Pinpoint the cell where the given text exists, returning its [x, y] midpoint coordinate. 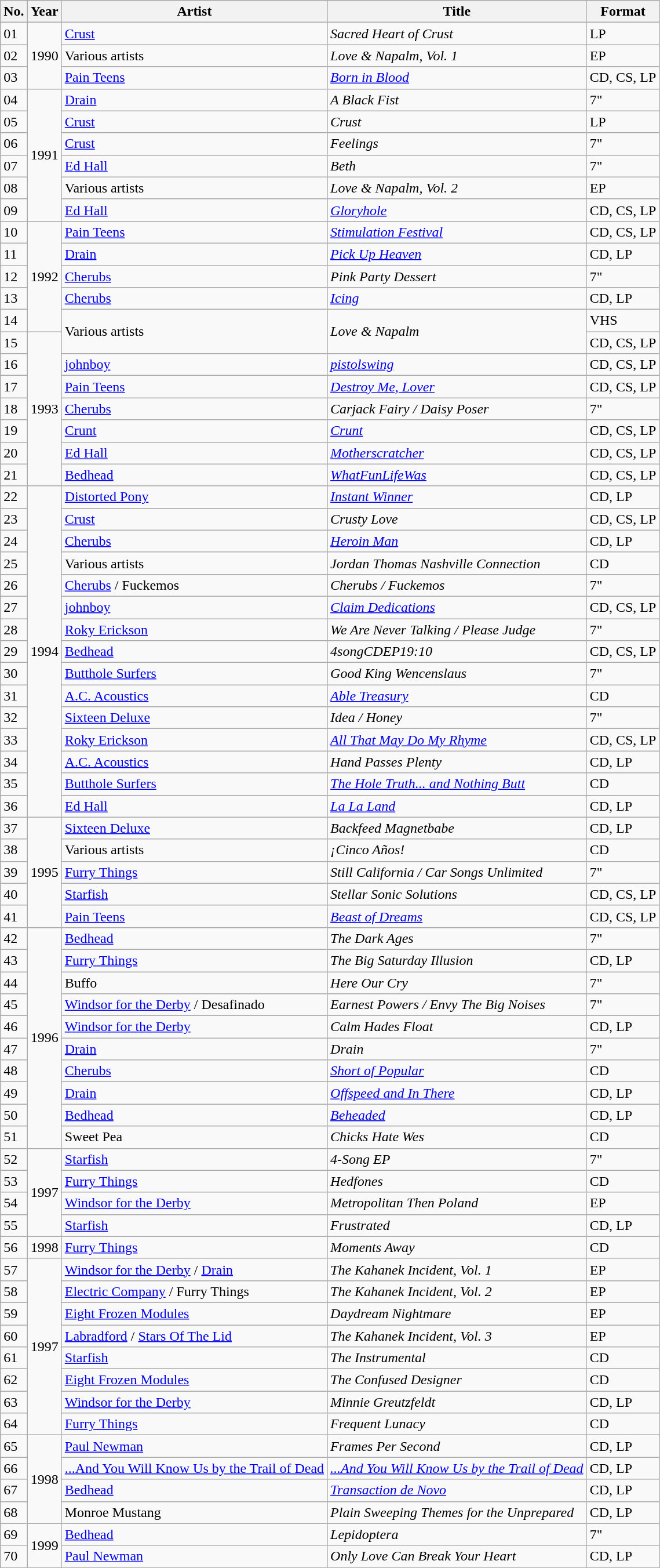
Icing [457, 299]
The Hole Truth... and Nothing Butt [457, 784]
09 [14, 210]
32 [14, 718]
The Kahanek Incident, Vol. 1 [457, 1269]
12 [14, 277]
04 [14, 100]
Crusty Love [457, 519]
58 [14, 1291]
1990 [44, 56]
Buffo [194, 983]
No. [14, 12]
Artist [194, 12]
15 [14, 343]
Here Our Cry [457, 983]
54 [14, 1203]
33 [14, 740]
17 [14, 387]
31 [14, 696]
Stellar Sonic Solutions [457, 894]
The Instrumental [457, 1358]
05 [14, 122]
Hand Passes Plenty [457, 762]
55 [14, 1225]
02 [14, 56]
Frames Per Second [457, 1446]
Short of Popular [457, 1071]
53 [14, 1181]
Format [623, 12]
47 [14, 1049]
35 [14, 784]
50 [14, 1115]
64 [14, 1424]
39 [14, 872]
Plain Sweeping Themes for the Unprepared [457, 1512]
Distorted Pony [194, 497]
Beth [457, 166]
Still California / Car Songs Unlimited [457, 872]
19 [14, 431]
1991 [44, 155]
06 [14, 144]
Only Love Can Break Your Heart [457, 1556]
36 [14, 806]
07 [14, 166]
Sweet Pea [194, 1137]
Able Treasury [457, 696]
65 [14, 1446]
The Confused Designer [457, 1380]
pistolswing [457, 365]
Beheaded [457, 1115]
Lepidoptera [457, 1534]
The Dark Ages [457, 938]
VHS [623, 321]
Offspeed and In There [457, 1093]
08 [14, 188]
22 [14, 497]
Moments Away [457, 1247]
Windsor for the Derby / Drain [194, 1269]
14 [14, 321]
¡Cinco Años! [457, 850]
52 [14, 1159]
60 [14, 1335]
Stimulation Festival [457, 232]
30 [14, 674]
All That May Do My Rhyme [457, 740]
68 [14, 1512]
Transaction de Novo [457, 1490]
Gloryhole [457, 210]
70 [14, 1556]
20 [14, 453]
56 [14, 1247]
Instant Winner [457, 497]
Idea / Honey [457, 718]
10 [14, 232]
59 [14, 1313]
25 [14, 563]
1993 [44, 409]
Love & Napalm, Vol. 2 [457, 188]
1992 [44, 276]
Metropolitan Then Poland [457, 1203]
49 [14, 1093]
26 [14, 585]
Pink Party Dessert [457, 277]
44 [14, 983]
Hedfones [457, 1181]
The Kahanek Incident, Vol. 2 [457, 1291]
16 [14, 365]
4-Song EP [457, 1159]
1999 [44, 1545]
1995 [44, 872]
The Big Saturday Illusion [457, 960]
A Black Fist [457, 100]
WhatFunLifeWas [457, 475]
Frequent Lunacy [457, 1424]
34 [14, 762]
69 [14, 1534]
40 [14, 894]
1996 [44, 1038]
Calm Hades Float [457, 1027]
62 [14, 1380]
21 [14, 475]
Electric Company / Furry Things [194, 1291]
Minnie Greutzfeldt [457, 1402]
61 [14, 1358]
Motherscratcher [457, 453]
01 [14, 34]
Sacred Heart of Crust [457, 34]
29 [14, 652]
Feelings [457, 144]
42 [14, 938]
23 [14, 519]
41 [14, 916]
Carjack Fairy / Daisy Poser [457, 409]
13 [14, 299]
Good King Wencenslaus [457, 674]
Title [457, 12]
24 [14, 541]
Year [44, 12]
Heroin Man [457, 541]
03 [14, 78]
The Kahanek Incident, Vol. 3 [457, 1335]
43 [14, 960]
11 [14, 254]
1994 [44, 652]
51 [14, 1137]
Windsor for the Derby / Desafinado [194, 1005]
Destroy Me, Lover [457, 387]
Claim Dedications [457, 607]
37 [14, 828]
Backfeed Magnetbabe [457, 828]
63 [14, 1402]
66 [14, 1468]
18 [14, 409]
Love & Napalm, Vol. 1 [457, 56]
38 [14, 850]
Daydream Nightmare [457, 1313]
Pick Up Heaven [457, 254]
4songCDEP19:10 [457, 652]
Monroe Mustang [194, 1512]
27 [14, 607]
Earnest Powers / Envy The Big Noises [457, 1005]
Love & Napalm [457, 332]
45 [14, 1005]
Jordan Thomas Nashville Connection [457, 563]
Chicks Hate Wes [457, 1137]
Frustrated [457, 1225]
We Are Never Talking / Please Judge [457, 629]
46 [14, 1027]
Labradford / Stars Of The Lid [194, 1335]
67 [14, 1490]
28 [14, 629]
Beast of Dreams [457, 916]
La La Land [457, 806]
Born in Blood [457, 78]
48 [14, 1071]
57 [14, 1269]
